Detect which cell encompasses the target text, then output its [x, y] center coordinate. 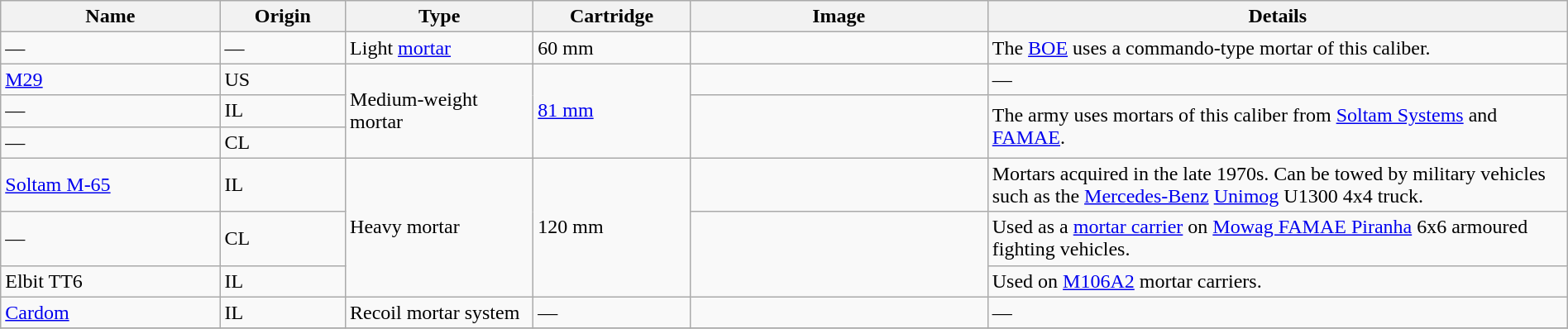
Mortars acquired in the late 1970s. Can be towed by military vehicles such as the Mercedes-Benz Unimog U1300 4x4 truck. [1277, 185]
Light mortar [440, 48]
Details [1277, 17]
120 mm [612, 227]
Soltam M-65 [111, 185]
81 mm [612, 111]
Used as a mortar carrier on Mowag FAMAE Piranha 6x6 armoured fighting vehicles. [1277, 238]
Cardom [111, 312]
The army uses mortars of this caliber from Soltam Systems and FAMAE. [1277, 126]
60 mm [612, 48]
Medium-weight mortar [440, 111]
The BOE uses a commando-type mortar of this caliber. [1277, 48]
Cartridge [612, 17]
Used on M106A2 mortar carriers. [1277, 281]
Type [440, 17]
Origin [283, 17]
Elbit TT6 [111, 281]
Recoil mortar system [440, 312]
Heavy mortar [440, 227]
US [283, 79]
Image [839, 17]
M29 [111, 79]
Name [111, 17]
